Find where the given text appears and provide that cell's center as (x, y) coordinate. 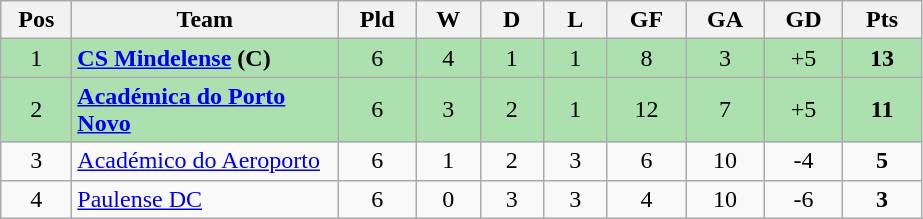
7 (726, 110)
-4 (804, 161)
CS Mindelense (C) (205, 58)
D (512, 20)
W (448, 20)
0 (448, 199)
Académica do Porto Novo (205, 110)
13 (882, 58)
GF (646, 20)
Académico do Aeroporto (205, 161)
Pld (378, 20)
-6 (804, 199)
L (576, 20)
5 (882, 161)
12 (646, 110)
Pts (882, 20)
GD (804, 20)
8 (646, 58)
Pos (36, 20)
11 (882, 110)
Team (205, 20)
GA (726, 20)
Paulense DC (205, 199)
